For the text-containing cell, return its midpoint in [X, Y] coordinate format. 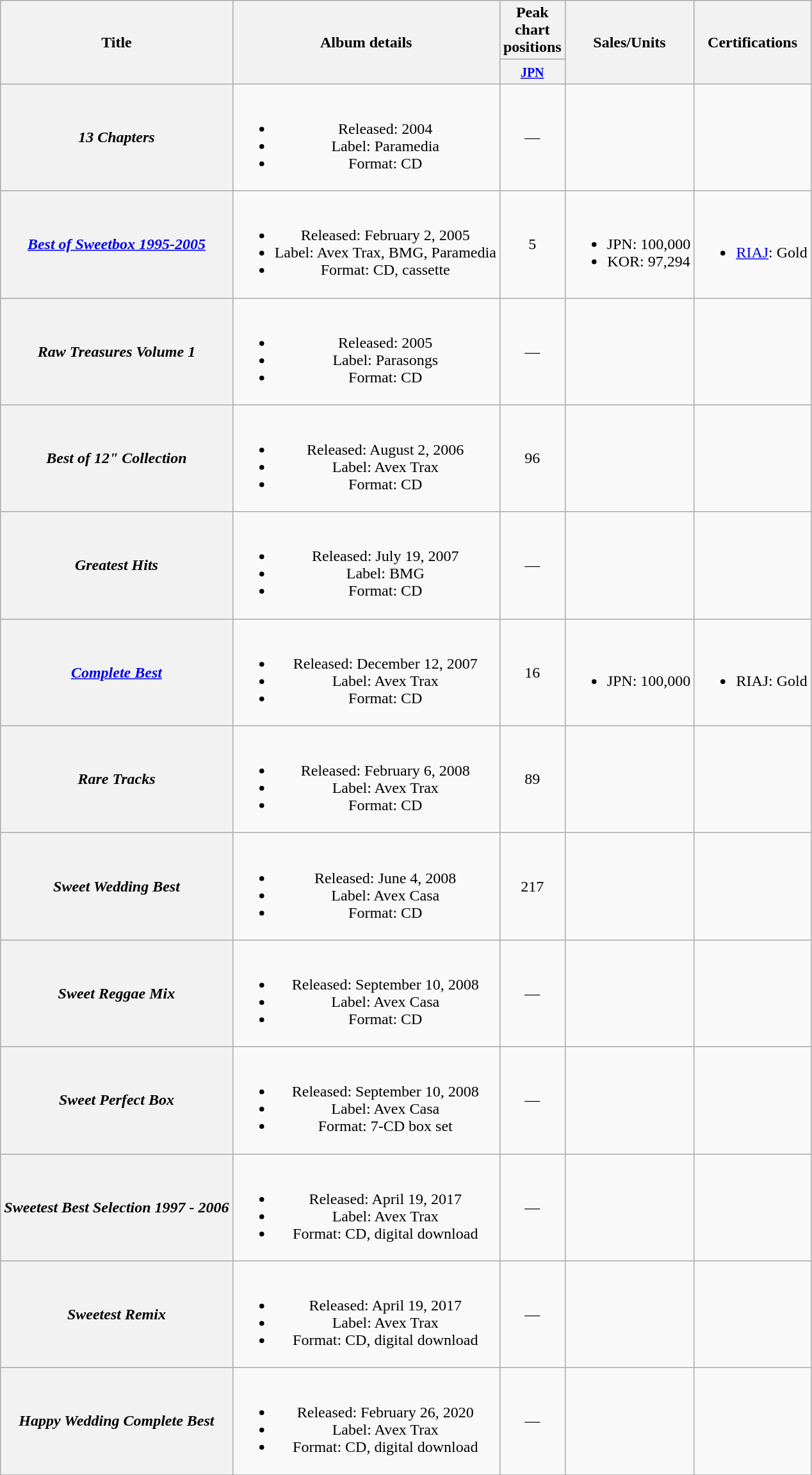
Released: June 4, 2008Label: Avex CasaFormat: CD [366, 886]
Best of Sweetbox 1995-2005 [117, 245]
16 [532, 672]
Raw Treasures Volume 1 [117, 351]
Rare Tracks [117, 779]
5 [532, 245]
Sweet Perfect Box [117, 1100]
Released: September 10, 2008Label: Avex CasaFormat: CD [366, 993]
Peak chart positions [532, 30]
89 [532, 779]
96 [532, 459]
217 [532, 886]
Sweetest Remix [117, 1314]
Released: August 2, 2006Label: Avex TraxFormat: CD [366, 459]
Sales/Units [629, 42]
Album details [366, 42]
JPN: 100,000KOR: 97,294 [629, 245]
Happy Wedding Complete Best [117, 1422]
Released: February 26, 2020Label: Avex TraxFormat: CD, digital download [366, 1422]
Sweet Reggae Mix [117, 993]
Sweetest Best Selection 1997 - 2006 [117, 1208]
Released: February 2, 2005Label: Avex Trax, BMG, ParamediaFormat: CD, cassette [366, 245]
13 Chapters [117, 137]
Certifications [752, 42]
Sweet Wedding Best [117, 886]
Released: 2004Label: ParamediaFormat: CD [366, 137]
Released: February 6, 2008Label: Avex TraxFormat: CD [366, 779]
Title [117, 42]
Released: September 10, 2008Label: Avex CasaFormat: 7-CD box set [366, 1100]
Released: July 19, 2007Label: BMGFormat: CD [366, 565]
Released: 2005Label: ParasongsFormat: CD [366, 351]
JPN [532, 72]
Complete Best [117, 672]
Released: December 12, 2007Label: Avex TraxFormat: CD [366, 672]
Best of 12" Collection [117, 459]
JPN: 100,000 [629, 672]
Greatest Hits [117, 565]
